From the cell containing the given text, extract its center point as [x, y] coordinate. 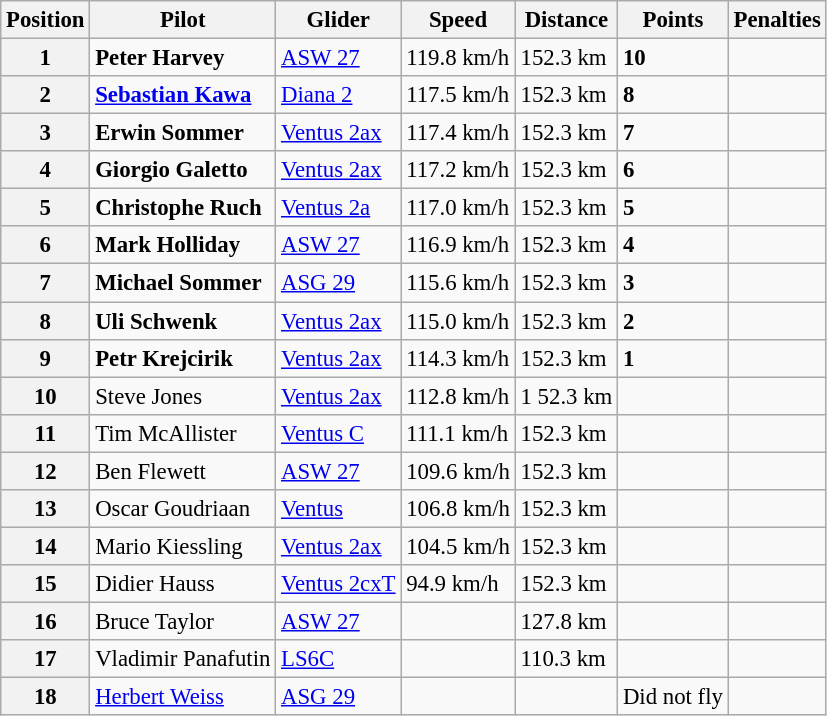
Ventus 2cxT [338, 584]
Mario Kiessling [183, 546]
Pilot [183, 20]
1 52.3 km [566, 396]
Peter Harvey [183, 58]
Herbert Weiss [183, 697]
11 [46, 433]
Diana 2 [338, 95]
Penalties [777, 20]
109.6 km/h [458, 471]
Steve Jones [183, 396]
117.0 km/h [458, 208]
18 [46, 697]
112.8 km/h [458, 396]
Ventus 2a [338, 208]
Christophe Ruch [183, 208]
Erwin Sommer [183, 133]
14 [46, 546]
Tim McAllister [183, 433]
Glider [338, 20]
115.0 km/h [458, 321]
15 [46, 584]
117.5 km/h [458, 95]
Points [674, 20]
9 [46, 358]
119.8 km/h [458, 58]
Did not fly [674, 697]
Ben Flewett [183, 471]
127.8 km [566, 621]
94.9 km/h [458, 584]
Ventus [338, 509]
Bruce Taylor [183, 621]
114.3 km/h [458, 358]
117.2 km/h [458, 170]
110.3 km [566, 659]
Michael Sommer [183, 283]
12 [46, 471]
Petr Krejcirik [183, 358]
Mark Holliday [183, 245]
117.4 km/h [458, 133]
Distance [566, 20]
Oscar Goudriaan [183, 509]
Sebastian Kawa [183, 95]
111.1 km/h [458, 433]
104.5 km/h [458, 546]
115.6 km/h [458, 283]
Ventus C [338, 433]
106.8 km/h [458, 509]
LS6C [338, 659]
Vladimir Panafutin [183, 659]
116.9 km/h [458, 245]
Uli Schwenk [183, 321]
Giorgio Galetto [183, 170]
Position [46, 20]
Speed [458, 20]
Didier Hauss [183, 584]
13 [46, 509]
17 [46, 659]
16 [46, 621]
